Detect which cell encompasses the target text, then output its [x, y] center coordinate. 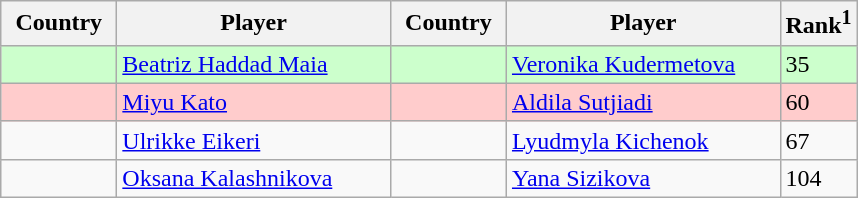
67 [818, 140]
Veronika Kudermetova [643, 64]
Ulrikke Eikeri [254, 140]
35 [818, 64]
Miyu Kato [254, 102]
Rank1 [818, 24]
Yana Sizikova [643, 178]
104 [818, 178]
Oksana Kalashnikova [254, 178]
Beatriz Haddad Maia [254, 64]
Aldila Sutjiadi [643, 102]
60 [818, 102]
Lyudmyla Kichenok [643, 140]
